Detect which cell encompasses the target text, then output its (x, y) center coordinate. 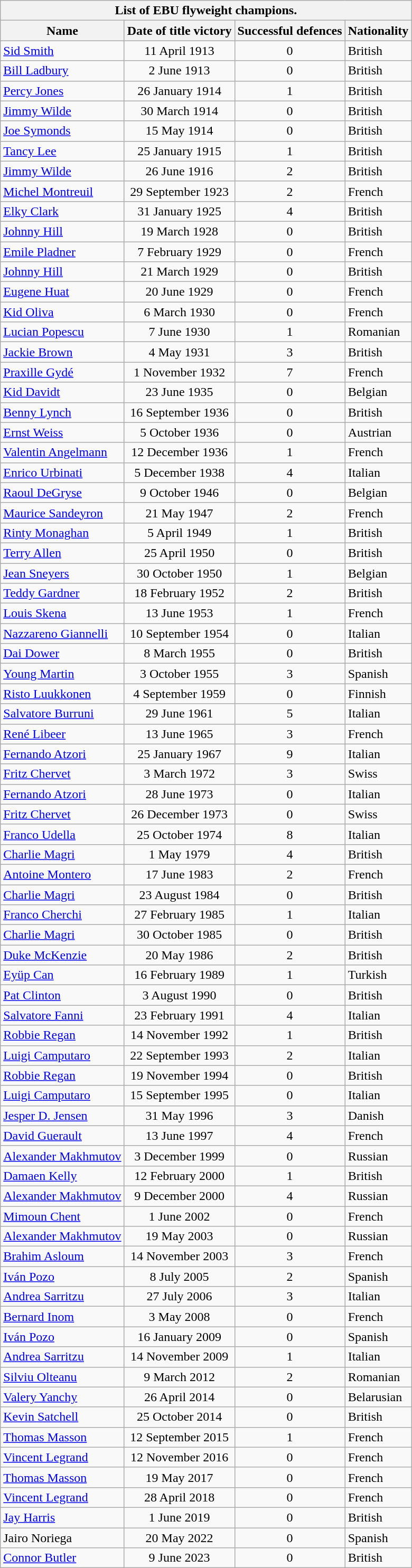
21 March 1929 (180, 272)
9 June 2023 (180, 1558)
5 April 1949 (180, 533)
List of EBU flyweight champions. (206, 11)
David Guerault (62, 1136)
Salvatore Fanni (62, 1015)
Joe Symonds (62, 131)
Rinty Monaghan (62, 533)
25 April 1950 (180, 553)
9 March 2012 (180, 1377)
27 July 2006 (180, 1297)
29 September 1923 (180, 191)
Mimoun Chent (62, 1216)
5 (289, 714)
9 (289, 754)
26 January 1914 (180, 91)
25 October 1974 (180, 834)
25 January 1915 (180, 151)
13 June 1965 (180, 734)
11 April 1913 (180, 51)
Antoine Montero (62, 874)
12 November 2016 (180, 1457)
1 November 1932 (180, 372)
Belarusian (378, 1397)
19 November 1994 (180, 1075)
10 September 1954 (180, 634)
Tancy Lee (62, 151)
Bill Ladbury (62, 71)
31 May 1996 (180, 1116)
Danish (378, 1116)
1 June 2019 (180, 1517)
Name (62, 31)
12 September 2015 (180, 1437)
3 August 1990 (180, 995)
Risto Luukkonen (62, 694)
5 December 1938 (180, 473)
Kevin Satchell (62, 1417)
28 June 1973 (180, 794)
Terry Allen (62, 553)
15 May 1914 (180, 131)
23 August 1984 (180, 895)
19 March 1928 (180, 231)
3 December 1999 (180, 1156)
Ernst Weiss (62, 432)
7 February 1929 (180, 252)
Raoul DeGryse (62, 493)
Benny Lynch (62, 412)
21 May 1947 (180, 513)
Brahim Asloum (62, 1257)
Pat Clinton (62, 995)
Sid Smith (62, 51)
Eugene Huat (62, 292)
17 June 1983 (180, 874)
Franco Udella (62, 834)
19 May 2003 (180, 1236)
20 June 1929 (180, 292)
16 January 2009 (180, 1337)
4 September 1959 (180, 694)
Elky Clark (62, 211)
Connor Butler (62, 1558)
30 March 1914 (180, 111)
18 February 1952 (180, 593)
14 November 2009 (180, 1357)
Franco Cherchi (62, 915)
Young Martin (62, 674)
Nazzareno Giannelli (62, 634)
Emile Pladner (62, 252)
7 June 1930 (180, 332)
8 July 2005 (180, 1277)
16 February 1989 (180, 975)
5 October 1936 (180, 432)
Finnish (378, 694)
25 October 2014 (180, 1417)
23 February 1991 (180, 1015)
Percy Jones (62, 91)
Kid Davidt (62, 392)
12 December 1936 (180, 452)
Silviu Olteanu (62, 1377)
28 April 2018 (180, 1497)
3 May 2008 (180, 1317)
14 November 2003 (180, 1257)
9 December 2000 (180, 1196)
6 March 1930 (180, 312)
Austrian (378, 432)
Valery Yanchy (62, 1397)
20 May 1986 (180, 955)
3 March 1972 (180, 774)
30 October 1985 (180, 935)
Praxille Gydé (62, 372)
Nationality (378, 31)
Jean Sneyers (62, 573)
Lucian Popescu (62, 332)
26 April 2014 (180, 1397)
3 October 1955 (180, 674)
4 May 1931 (180, 352)
23 June 1935 (180, 392)
27 February 1985 (180, 915)
Date of title victory (180, 31)
13 June 1953 (180, 613)
Jairo Noriega (62, 1538)
Dai Dower (62, 654)
Enrico Urbinati (62, 473)
22 September 1993 (180, 1055)
1 May 1979 (180, 854)
26 December 1973 (180, 814)
Eyüp Can (62, 975)
8 (289, 834)
8 March 1955 (180, 654)
Jay Harris (62, 1517)
25 January 1967 (180, 754)
12 February 2000 (180, 1176)
14 November 1992 (180, 1035)
Turkish (378, 975)
Louis Skena (62, 613)
30 October 1950 (180, 573)
Jackie Brown (62, 352)
26 June 1916 (180, 171)
Michel Montreuil (62, 191)
Bernard Inom (62, 1317)
Valentin Angelmann (62, 452)
15 September 1995 (180, 1095)
16 September 1936 (180, 412)
Maurice Sandeyron (62, 513)
Damaen Kelly (62, 1176)
20 May 2022 (180, 1538)
13 June 1997 (180, 1136)
Successful defences (289, 31)
1 June 2002 (180, 1216)
Salvatore Burruni (62, 714)
René Libeer (62, 734)
31 January 1925 (180, 211)
Jesper D. Jensen (62, 1116)
9 October 1946 (180, 493)
Teddy Gardner (62, 593)
29 June 1961 (180, 714)
2 June 1913 (180, 71)
7 (289, 372)
Kid Oliva (62, 312)
19 May 2017 (180, 1477)
Duke McKenzie (62, 955)
